Extract the (X, Y) coordinate from the center of the cell holding the provided text.  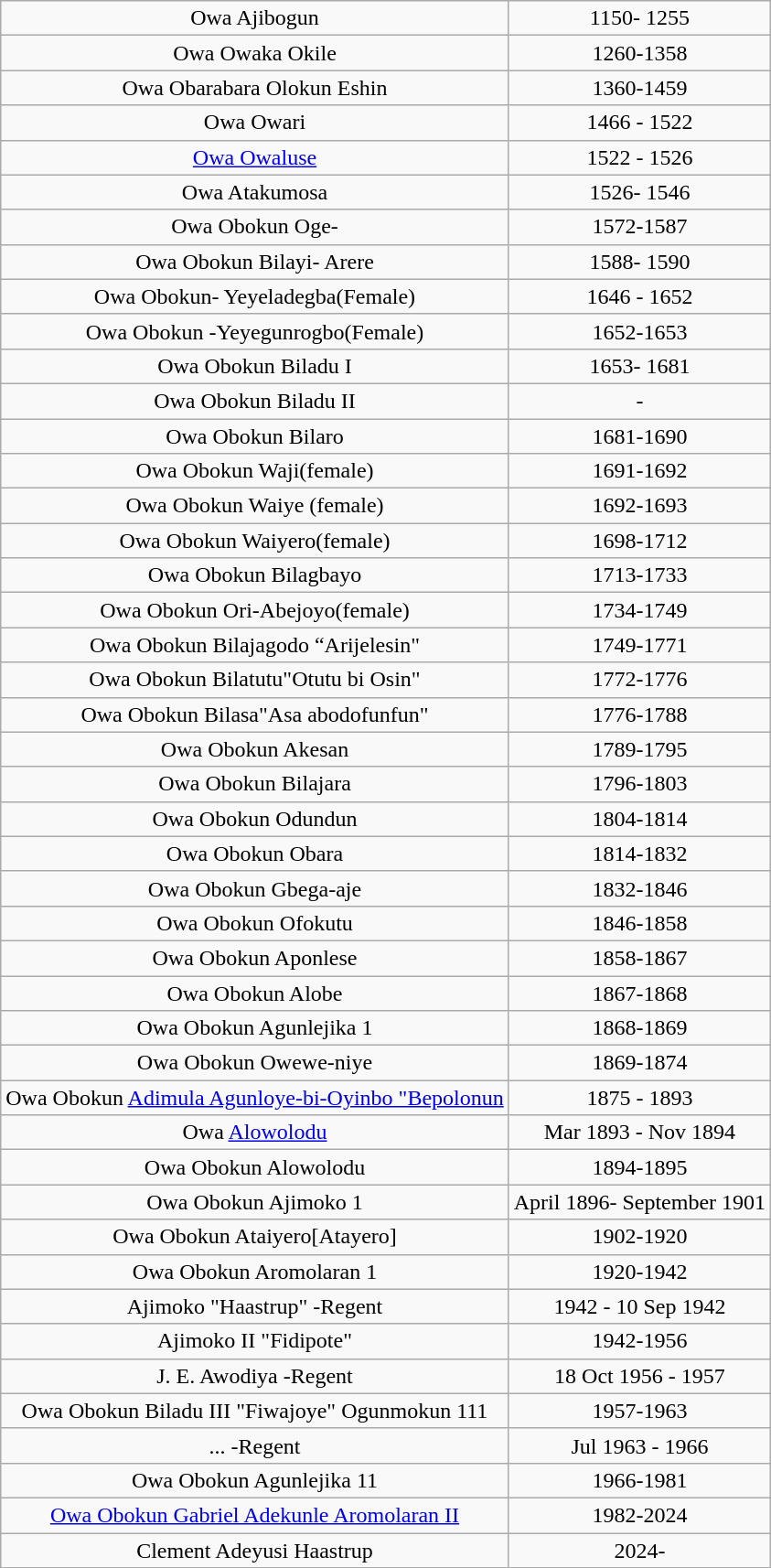
Owa Obokun Agunlejika 11 (254, 1480)
1942 - 10 Sep 1942 (639, 1306)
1875 - 1893 (639, 1098)
Owa Obokun Odundun (254, 819)
1846-1858 (639, 923)
1522 - 1526 (639, 157)
1796-1803 (639, 784)
Owa Obokun Ori-Abejoyo(female) (254, 610)
Owa Obokun Bilajagodo “Arijelesin" (254, 645)
Owa Ajibogun (254, 18)
Owa Obokun Aponlese (254, 958)
1698-1712 (639, 541)
Owa Obokun Gabriel Adekunle Aromolaran II (254, 1515)
Owa Owaka Okile (254, 53)
J. E. Awodiya -Regent (254, 1376)
Ajimoko II "Fidipote" (254, 1341)
Owa Obokun Adimula Agunloye-bi-Oyinbo "Bepolonun (254, 1098)
- (639, 401)
Owa Obokun Biladu III "Fiwajoye" Ogunmokun 111 (254, 1411)
Owa Owaluse (254, 157)
Owa Obokun Waiyero(female) (254, 541)
1150- 1255 (639, 18)
1646 - 1652 (639, 296)
18 Oct 1956 - 1957 (639, 1376)
Owa Obokun Oge- (254, 227)
1902-1920 (639, 1237)
1734-1749 (639, 610)
1572-1587 (639, 227)
Owa Obokun Gbega-aje (254, 888)
1749-1771 (639, 645)
1526- 1546 (639, 192)
1652-1653 (639, 331)
1920-1942 (639, 1272)
Owa Obokun Alowolodu (254, 1167)
1681-1690 (639, 436)
1653- 1681 (639, 366)
Owa Obokun Ajimoko 1 (254, 1202)
1942-1956 (639, 1341)
2024- (639, 1551)
Owa Obokun Akesan (254, 749)
April 1896- September 1901 (639, 1202)
Owa Alowolodu (254, 1133)
1832-1846 (639, 888)
Owa Obokun Owewe-niye (254, 1063)
1360-1459 (639, 88)
1869-1874 (639, 1063)
1789-1795 (639, 749)
1966-1981 (639, 1480)
1867-1868 (639, 993)
Owa Obokun Biladu I (254, 366)
Owa Obokun Bilasa"Asa abodofunfun" (254, 714)
1894-1895 (639, 1167)
1691-1692 (639, 471)
Mar 1893 - Nov 1894 (639, 1133)
Owa Atakumosa (254, 192)
Owa Obokun Ofokutu (254, 923)
1804-1814 (639, 819)
Owa Obokun Bilayi- Arere (254, 262)
1776-1788 (639, 714)
1982-2024 (639, 1515)
Owa Obokun Aromolaran 1 (254, 1272)
1692-1693 (639, 506)
Owa Obokun Obara (254, 854)
Owa Obarabara Olokun Eshin (254, 88)
1588- 1590 (639, 262)
1713-1733 (639, 575)
Owa Obokun Biladu II (254, 401)
Owa Obokun Agunlejika 1 (254, 1028)
Owa Owari (254, 123)
1260-1358 (639, 53)
Owa Obokun Bilagbayo (254, 575)
Owa Obokun Ataiyero[Atayero] (254, 1237)
1868-1869 (639, 1028)
Jul 1963 - 1966 (639, 1445)
Owa Obokun Alobe (254, 993)
1957-1963 (639, 1411)
1772-1776 (639, 680)
Owa Obokun Bilatutu"Otutu bi Osin" (254, 680)
1814-1832 (639, 854)
Owa Obokun Bilaro (254, 436)
Ajimoko "Haastrup" -Regent (254, 1306)
1858-1867 (639, 958)
Owa Obokun- Yeyeladegba(Female) (254, 296)
Owa Obokun -Yeyegunrogbo(Female) (254, 331)
1466 - 1522 (639, 123)
... -Regent (254, 1445)
Owa Obokun Waji(female) (254, 471)
Clement Adeyusi Haastrup (254, 1551)
Owa Obokun Waiye (female) (254, 506)
Owa Obokun Bilajara (254, 784)
